For the text-containing cell, return its midpoint in (x, y) coordinate format. 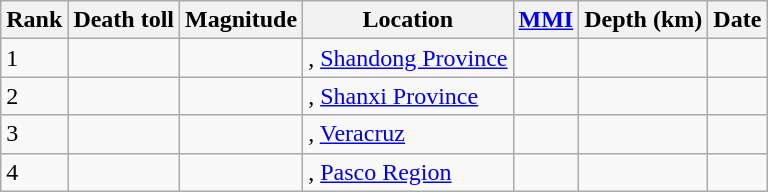
4 (34, 172)
Rank (34, 20)
Death toll (124, 20)
MMI (546, 20)
, Veracruz (408, 134)
Magnitude (242, 20)
2 (34, 96)
1 (34, 58)
, Shandong Province (408, 58)
Date (738, 20)
, Shanxi Province (408, 96)
Depth (km) (644, 20)
, Pasco Region (408, 172)
Location (408, 20)
3 (34, 134)
